Detect which cell encompasses the target text, then output its (x, y) center coordinate. 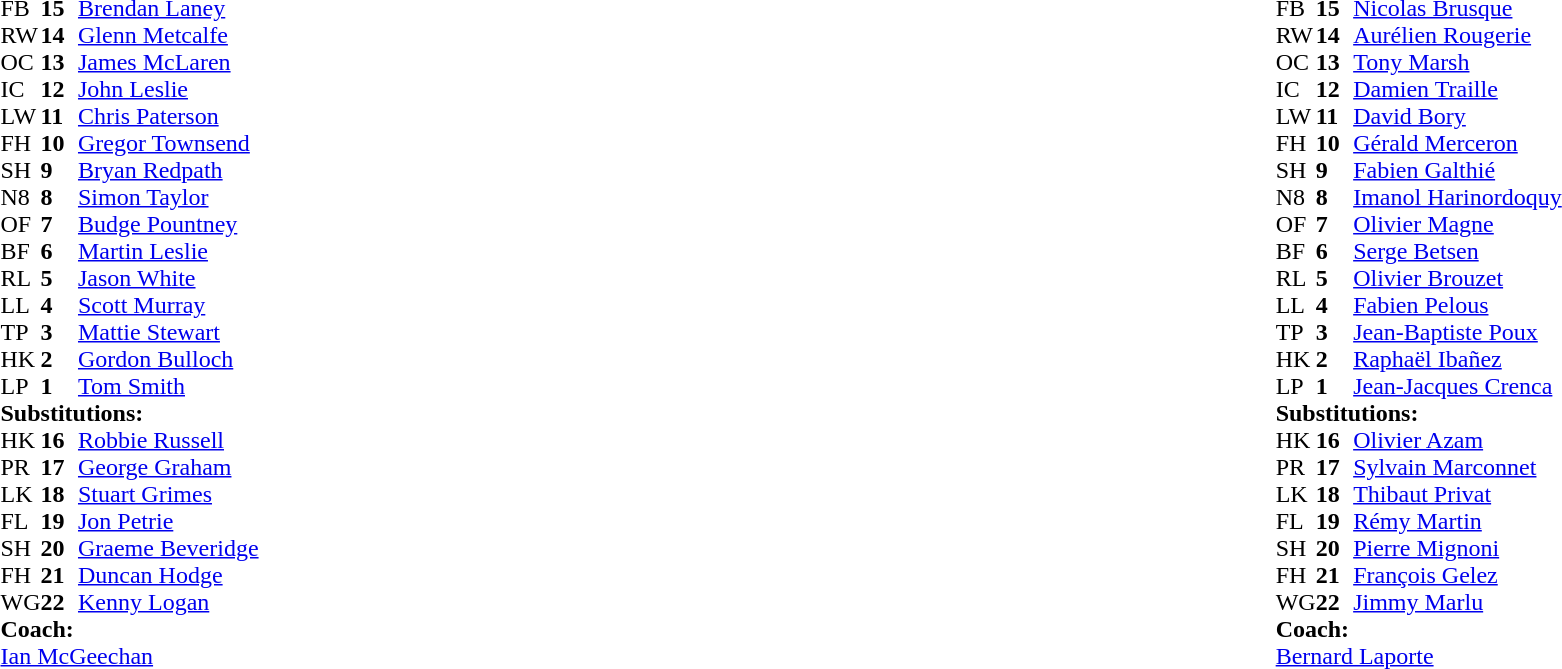
Tom Smith (168, 386)
Chris Paterson (168, 116)
François Gelez (1458, 576)
Serge Betsen (1458, 252)
Sylvain Marconnet (1458, 468)
Tony Marsh (1458, 62)
Robbie Russell (168, 440)
Bryan Redpath (168, 170)
Jean-Jacques Crenca (1458, 386)
Graeme Beveridge (168, 548)
Glenn Metcalfe (168, 36)
David Bory (1458, 116)
Gordon Bulloch (168, 360)
George Graham (168, 468)
Duncan Hodge (168, 576)
Damien Traille (1458, 90)
Scott Murray (168, 306)
James McLaren (168, 62)
Jean-Baptiste Poux (1458, 332)
Rémy Martin (1458, 522)
Aurélien Rougerie (1458, 36)
Olivier Magne (1458, 224)
Kenny Logan (168, 602)
Raphaël Ibañez (1458, 360)
Pierre Mignoni (1458, 548)
John Leslie (168, 90)
Martin Leslie (168, 252)
Ian McGeechan (129, 656)
Simon Taylor (168, 198)
Mattie Stewart (168, 332)
Gregor Townsend (168, 144)
Gérald Merceron (1458, 144)
Fabien Galthié (1458, 170)
Budge Pountney (168, 224)
Fabien Pelous (1458, 306)
Bernard Laporte (1419, 656)
Jimmy Marlu (1458, 602)
Imanol Harinordoquy (1458, 198)
Jason White (168, 278)
Thibaut Privat (1458, 494)
Stuart Grimes (168, 494)
Jon Petrie (168, 522)
Olivier Brouzet (1458, 278)
Olivier Azam (1458, 440)
